Search for the cell housing the specified text and yield its [x, y] center coordinate. 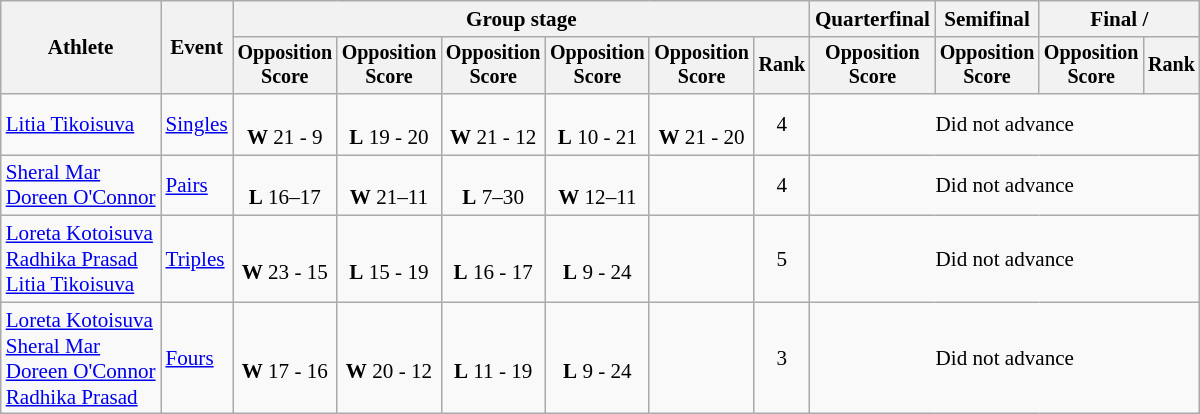
W 21–11 [389, 186]
Pairs [197, 186]
W 21 - 20 [701, 124]
Group stage [522, 18]
W 17 - 16 [285, 358]
5 [782, 259]
W 12–11 [597, 186]
Loreta KotoisuvaSheral MarDoreen O'ConnorRadhika Prasad [81, 358]
W 23 - 15 [285, 259]
Athlete [81, 48]
Event [197, 48]
3 [782, 358]
Semifinal [987, 18]
Triples [197, 259]
W 20 - 12 [389, 358]
Litia Tikoisuva [81, 124]
L 10 - 21 [597, 124]
W 21 - 9 [285, 124]
Loreta KotoisuvaRadhika PrasadLitia Tikoisuva [81, 259]
Quarterfinal [872, 18]
L 7–30 [493, 186]
L 19 - 20 [389, 124]
L 11 - 19 [493, 358]
L 16 - 17 [493, 259]
W 21 - 12 [493, 124]
Sheral MarDoreen O'Connor [81, 186]
Fours [197, 358]
Singles [197, 124]
Final / [1119, 18]
L 15 - 19 [389, 259]
L 16–17 [285, 186]
